Detect which cell encompasses the target text, then output its [x, y] center coordinate. 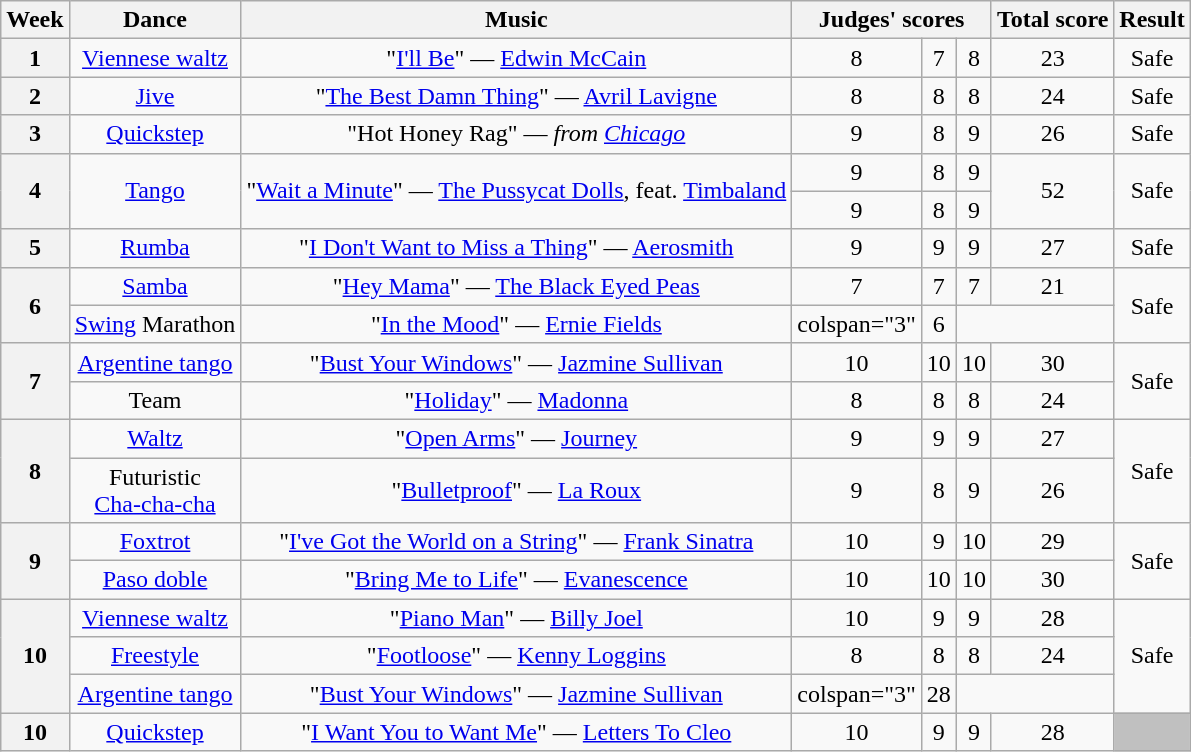
Paso doble [155, 580]
"Hot Honey Rag" — from Chicago [516, 134]
1 [35, 58]
Music [516, 20]
Result [1152, 20]
"Bring Me to Life" — Evanescence [516, 580]
Total score [1052, 20]
Tango [155, 191]
Foxtrot [155, 542]
"Piano Man" — Billy Joel [516, 618]
3 [35, 134]
"I've Got the World on a String" — Frank Sinatra [516, 542]
Rumba [155, 248]
29 [1052, 542]
Freestyle [155, 656]
"I Don't Want to Miss a Thing" — Aerosmith [516, 248]
Jive [155, 96]
"Hey Mama" — The Black Eyed Peas [516, 286]
"I'll Be" — Edwin McCain [516, 58]
23 [1052, 58]
Week [35, 20]
"Wait a Minute" — The Pussycat Dolls, feat. Timbaland [516, 191]
Waltz [155, 438]
"Bulletproof" — La Roux [516, 490]
52 [1052, 191]
5 [35, 248]
21 [1052, 286]
"I Want You to Want Me" — Letters To Cleo [516, 732]
"In the Mood" — Ernie Fields [516, 324]
FuturisticCha-cha-cha [155, 490]
Swing Marathon [155, 324]
Judges' scores [892, 20]
"Open Arms" — Journey [516, 438]
Team [155, 400]
4 [35, 191]
Samba [155, 286]
"Holiday" — Madonna [516, 400]
"The Best Damn Thing" — Avril Lavigne [516, 96]
2 [35, 96]
Dance [155, 20]
"Footloose" — Kenny Loggins [516, 656]
